Provide the (x, y) coordinate of the cell's center where the given text is located.  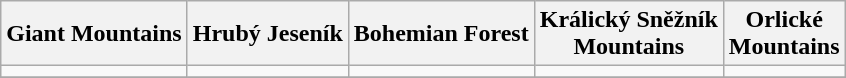
Giant Mountains (94, 34)
Bohemian Forest (441, 34)
OrlickéMountains (784, 34)
Hrubý Jeseník (268, 34)
Králický SněžníkMountains (628, 34)
